Determine the (X, Y) coordinate at the center of the cell enclosing the given text.  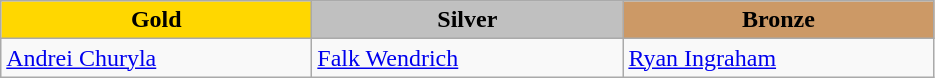
Gold (156, 20)
Ryan Ingraham (778, 58)
Andrei Churyla (156, 58)
Falk Wendrich (468, 58)
Bronze (778, 20)
Silver (468, 20)
